Search for the cell housing the specified text and yield its [X, Y] center coordinate. 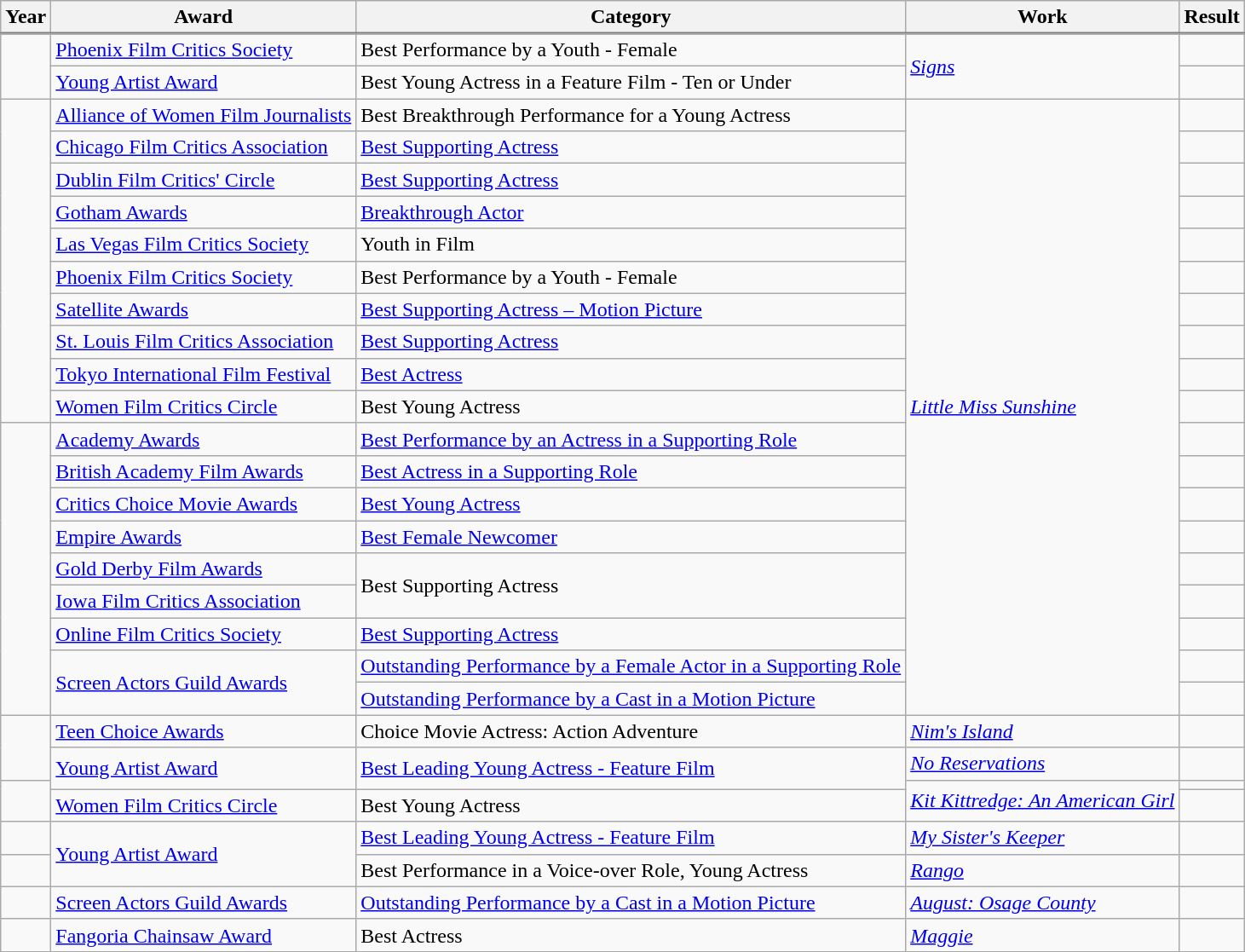
Gold Derby Film Awards [204, 569]
Iowa Film Critics Association [204, 602]
Little Miss Sunshine [1043, 407]
Outstanding Performance by a Female Actor in a Supporting Role [631, 666]
No Reservations [1043, 764]
Youth in Film [631, 245]
Las Vegas Film Critics Society [204, 245]
Online Film Critics Society [204, 634]
Work [1043, 17]
My Sister's Keeper [1043, 838]
Best Actress in a Supporting Role [631, 471]
Signs [1043, 66]
Academy Awards [204, 439]
Result [1212, 17]
Rango [1043, 870]
Empire Awards [204, 536]
Fangoria Chainsaw Award [204, 935]
Breakthrough Actor [631, 212]
Best Female Newcomer [631, 536]
Gotham Awards [204, 212]
Alliance of Women Film Journalists [204, 115]
Tokyo International Film Festival [204, 374]
Year [26, 17]
Chicago Film Critics Association [204, 147]
Choice Movie Actress: Action Adventure [631, 731]
Satellite Awards [204, 309]
British Academy Film Awards [204, 471]
Best Performance by an Actress in a Supporting Role [631, 439]
Best Performance in a Voice-over Role, Young Actress [631, 870]
Category [631, 17]
Critics Choice Movie Awards [204, 504]
Award [204, 17]
Nim's Island [1043, 731]
August: Osage County [1043, 903]
Best Young Actress in a Feature Film - Ten or Under [631, 83]
Kit Kittredge: An American Girl [1043, 801]
Teen Choice Awards [204, 731]
Best Supporting Actress – Motion Picture [631, 309]
Best Breakthrough Performance for a Young Actress [631, 115]
Dublin Film Critics' Circle [204, 180]
St. Louis Film Critics Association [204, 342]
Maggie [1043, 935]
